Return the (X, Y) coordinate for the center point of the cell that contains the specified text.  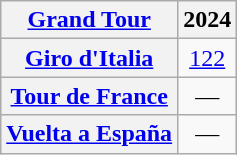
Vuelta a España (90, 134)
Giro d'Italia (90, 58)
Grand Tour (90, 20)
Tour de France (90, 96)
122 (208, 58)
2024 (208, 20)
